Pinpoint the cell where the given text exists, returning its (X, Y) midpoint coordinate. 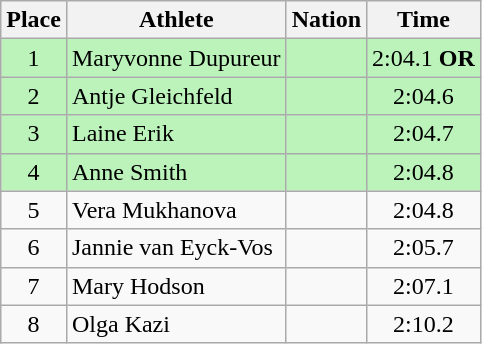
Athlete (176, 20)
6 (34, 248)
2:07.1 (424, 286)
2:04.1 OR (424, 58)
Olga Kazi (176, 324)
7 (34, 286)
5 (34, 210)
Time (424, 20)
Nation (326, 20)
3 (34, 134)
2:10.2 (424, 324)
Antje Gleichfeld (176, 96)
Place (34, 20)
Anne Smith (176, 172)
2 (34, 96)
2:05.7 (424, 248)
2:04.7 (424, 134)
Laine Erik (176, 134)
1 (34, 58)
4 (34, 172)
Mary Hodson (176, 286)
Vera Mukhanova (176, 210)
8 (34, 324)
2:04.6 (424, 96)
Jannie van Eyck-Vos (176, 248)
Maryvonne Dupureur (176, 58)
